Search for the cell housing the specified text and yield its (X, Y) center coordinate. 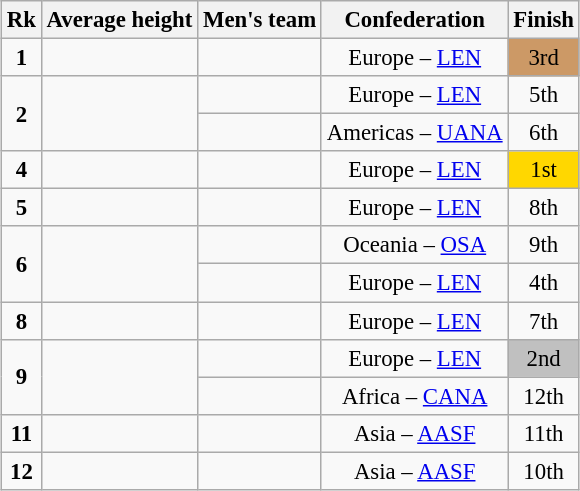
12 (22, 471)
11 (22, 433)
5 (22, 208)
1 (22, 58)
1st (544, 170)
4 (22, 170)
12th (544, 396)
5th (544, 95)
Finish (544, 20)
7th (544, 321)
9th (544, 245)
6th (544, 133)
Average height (119, 20)
2nd (544, 358)
8th (544, 208)
Africa – CANA (414, 396)
Oceania – OSA (414, 245)
Americas – UANA (414, 133)
Rk (22, 20)
9 (22, 376)
4th (544, 283)
6 (22, 264)
Confederation (414, 20)
3rd (544, 58)
2 (22, 114)
11th (544, 433)
10th (544, 471)
8 (22, 321)
Men's team (260, 20)
